Provide the [x, y] coordinate of the cell's center where the given text is located.  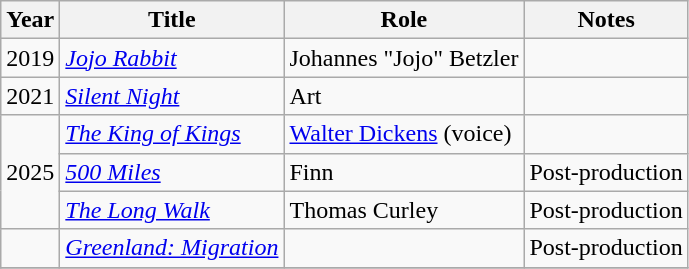
Title [172, 20]
Art [404, 96]
Notes [606, 20]
The King of Kings [172, 134]
Thomas Curley [404, 210]
Finn [404, 172]
2021 [30, 96]
Year [30, 20]
500 Miles [172, 172]
Jojo Rabbit [172, 58]
Silent Night [172, 96]
The Long Walk [172, 210]
2019 [30, 58]
Role [404, 20]
Greenland: Migration [172, 248]
Walter Dickens (voice) [404, 134]
2025 [30, 172]
Johannes "Jojo" Betzler [404, 58]
